Return the (x, y) coordinate for the center point of the cell that contains the specified text.  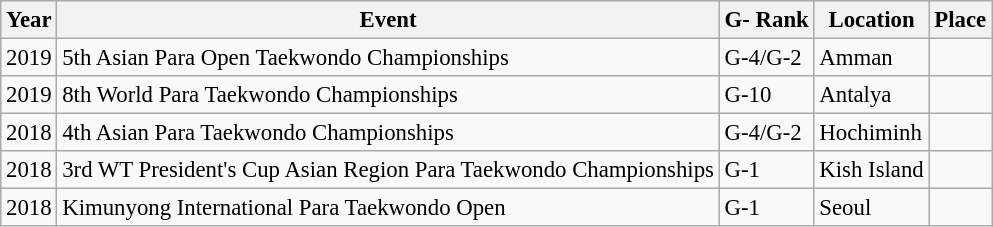
Hochiminh (872, 133)
3rd WT President's Cup Asian Region Para Taekwondo Championships (388, 170)
Year (29, 20)
Antalya (872, 95)
Seoul (872, 208)
Event (388, 20)
4th Asian Para Taekwondo Championships (388, 133)
Kimunyong International Para Taekwondo Open (388, 208)
Amman (872, 58)
G- Rank (766, 20)
G-10 (766, 95)
8th World Para Taekwondo Championships (388, 95)
Location (872, 20)
5th Asian Para Open Taekwondo Championships (388, 58)
Kish Island (872, 170)
Place (960, 20)
